Locate the cell with the specified text and output its (x, y) center coordinate. 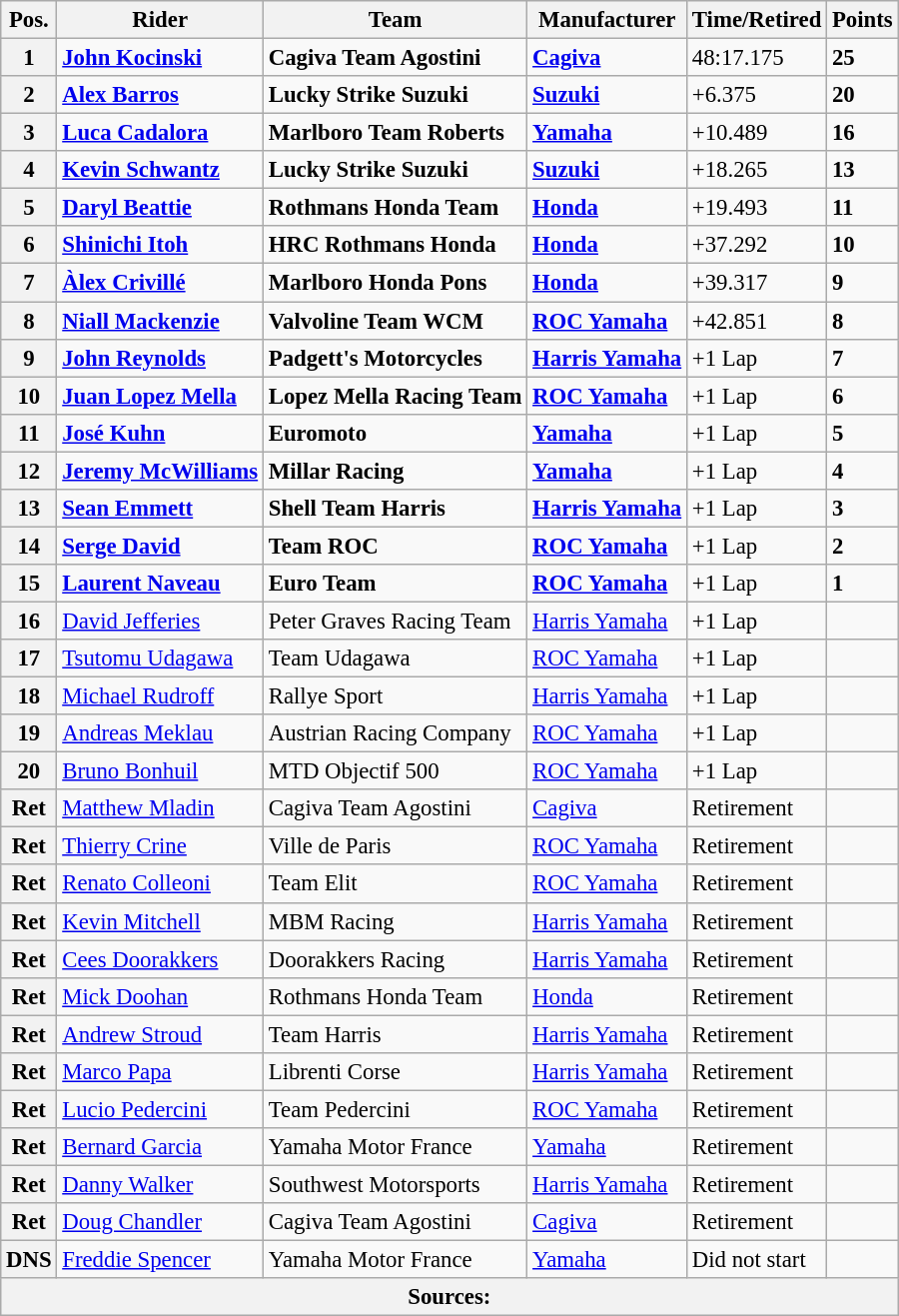
Danny Walker (160, 1184)
Marlboro Honda Pons (395, 283)
John Kocinski (160, 58)
Peter Graves Racing Team (395, 621)
HRC Rothmans Honda (395, 245)
Team ROC (395, 546)
Michael Rudroff (160, 696)
Bruno Bonhuil (160, 771)
+39.317 (757, 283)
David Jefferies (160, 621)
Did not start (757, 1260)
Points (863, 20)
+10.489 (757, 133)
Serge David (160, 546)
Team Harris (395, 1034)
48:17.175 (757, 58)
Doug Chandler (160, 1222)
Thierry Crine (160, 846)
José Kuhn (160, 433)
Bernard Garcia (160, 1147)
Kevin Schwantz (160, 170)
Pos. (29, 20)
Rallye Sport (395, 696)
Lopez Mella Racing Team (395, 396)
Team Pedercini (395, 1109)
Tsutomu Udagawa (160, 658)
18 (29, 696)
15 (29, 584)
Cees Doorakkers (160, 959)
Luca Cadalora (160, 133)
Àlex Crivillé (160, 283)
Rider (160, 20)
Niall Mackenzie (160, 321)
Alex Barros (160, 95)
Renato Colleoni (160, 884)
Marlboro Team Roberts (395, 133)
Millar Racing (395, 471)
Ville de Paris (395, 846)
Freddie Spencer (160, 1260)
Laurent Naveau (160, 584)
12 (29, 471)
+19.493 (757, 208)
Matthew Mladin (160, 808)
Lucio Pedercini (160, 1109)
14 (29, 546)
Team Udagawa (395, 658)
Marco Papa (160, 1072)
Euro Team (395, 584)
Shell Team Harris (395, 509)
+42.851 (757, 321)
Southwest Motorsports (395, 1184)
Shinichi Itoh (160, 245)
Librenti Corse (395, 1072)
Andreas Meklau (160, 733)
MBM Racing (395, 921)
Padgett's Motorcycles (395, 358)
Manufacturer (607, 20)
Valvoline Team WCM (395, 321)
+18.265 (757, 170)
Daryl Beattie (160, 208)
Team Elit (395, 884)
Andrew Stroud (160, 1034)
+6.375 (757, 95)
MTD Objectif 500 (395, 771)
DNS (29, 1260)
Team (395, 20)
Mick Doohan (160, 996)
Kevin Mitchell (160, 921)
19 (29, 733)
25 (863, 58)
17 (29, 658)
John Reynolds (160, 358)
Time/Retired (757, 20)
Doorakkers Racing (395, 959)
Austrian Racing Company (395, 733)
Euromoto (395, 433)
Jeremy McWilliams (160, 471)
Sean Emmett (160, 509)
+37.292 (757, 245)
Sources: (449, 1297)
Juan Lopez Mella (160, 396)
